Provide the (x, y) coordinate of the cell's center where the given text is located.  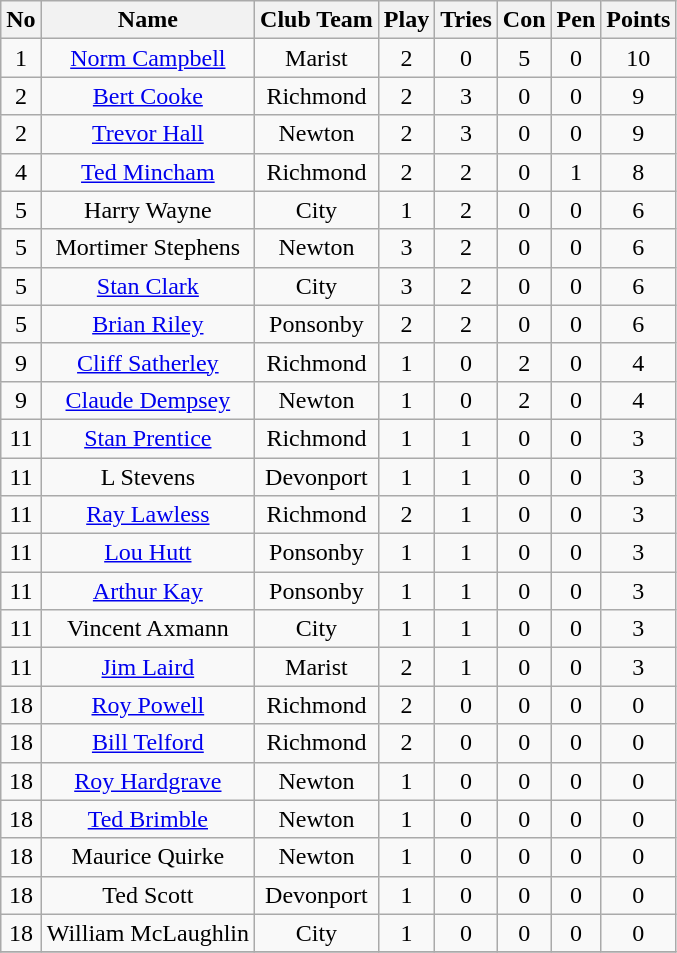
Norm Campbell (148, 58)
Trevor Hall (148, 134)
Brian Riley (148, 324)
10 (638, 58)
Bert Cooke (148, 96)
Claude Dempsey (148, 400)
Stan Prentice (148, 438)
Harry Wayne (148, 210)
Play (406, 20)
Club Team (317, 20)
Name (148, 20)
L Stevens (148, 477)
Con (524, 20)
No (21, 20)
Pen (576, 20)
Roy Hardgrave (148, 781)
Lou Hutt (148, 553)
8 (638, 172)
Vincent Axmann (148, 629)
Jim Laird (148, 667)
Maurice Quirke (148, 857)
William McLaughlin (148, 933)
Cliff Satherley (148, 362)
Roy Powell (148, 705)
Ray Lawless (148, 515)
Arthur Kay (148, 591)
Bill Telford (148, 743)
Ted Scott (148, 895)
Stan Clark (148, 286)
Mortimer Stephens (148, 248)
Tries (466, 20)
Ted Mincham (148, 172)
Points (638, 20)
Ted Brimble (148, 819)
